From the cell containing the given text, extract its center point as [x, y] coordinate. 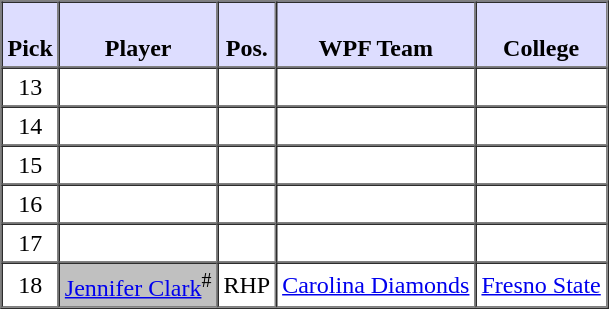
RHP [246, 284]
13 [30, 88]
17 [30, 244]
15 [30, 166]
College [540, 35]
16 [30, 204]
Jennifer Clark# [138, 284]
WPF Team [376, 35]
14 [30, 126]
Carolina Diamonds [376, 284]
18 [30, 284]
Fresno State [540, 284]
Pos. [246, 35]
Pick [30, 35]
Player [138, 35]
